Detect which cell encompasses the target text, then output its (X, Y) center coordinate. 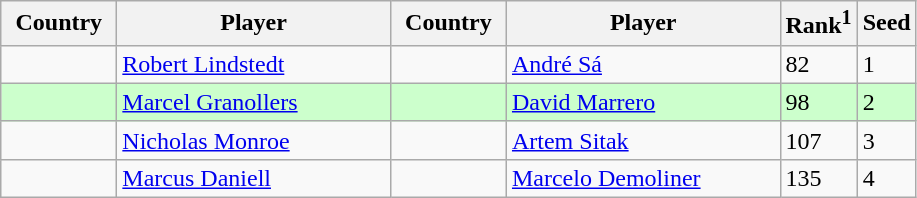
82 (818, 64)
107 (818, 140)
Marcel Granollers (254, 102)
Nicholas Monroe (254, 140)
Artem Sitak (643, 140)
Marcelo Demoliner (643, 178)
Seed (886, 24)
135 (818, 178)
Robert Lindstedt (254, 64)
André Sá (643, 64)
David Marrero (643, 102)
Marcus Daniell (254, 178)
2 (886, 102)
3 (886, 140)
1 (886, 64)
98 (818, 102)
4 (886, 178)
Rank1 (818, 24)
